Return the [X, Y] coordinate for the center point of the cell that contains the specified text.  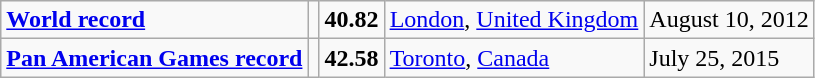
Toronto, Canada [514, 58]
August 10, 2012 [729, 20]
World record [154, 20]
40.82 [352, 20]
42.58 [352, 58]
Pan American Games record [154, 58]
July 25, 2015 [729, 58]
London, United Kingdom [514, 20]
